Pinpoint the cell where the given text exists, returning its (x, y) midpoint coordinate. 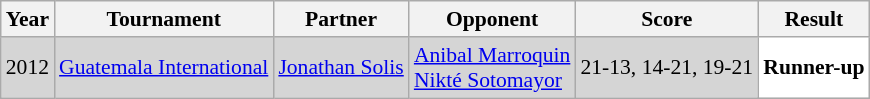
Anibal Marroquin Nikté Sotomayor (492, 68)
21-13, 14-21, 19-21 (666, 68)
Guatemala International (164, 68)
Jonathan Solis (340, 68)
Opponent (492, 19)
2012 (28, 68)
Partner (340, 19)
Tournament (164, 19)
Year (28, 19)
Runner-up (814, 68)
Score (666, 19)
Result (814, 19)
